Find where the given text appears and provide that cell's center as [x, y] coordinate. 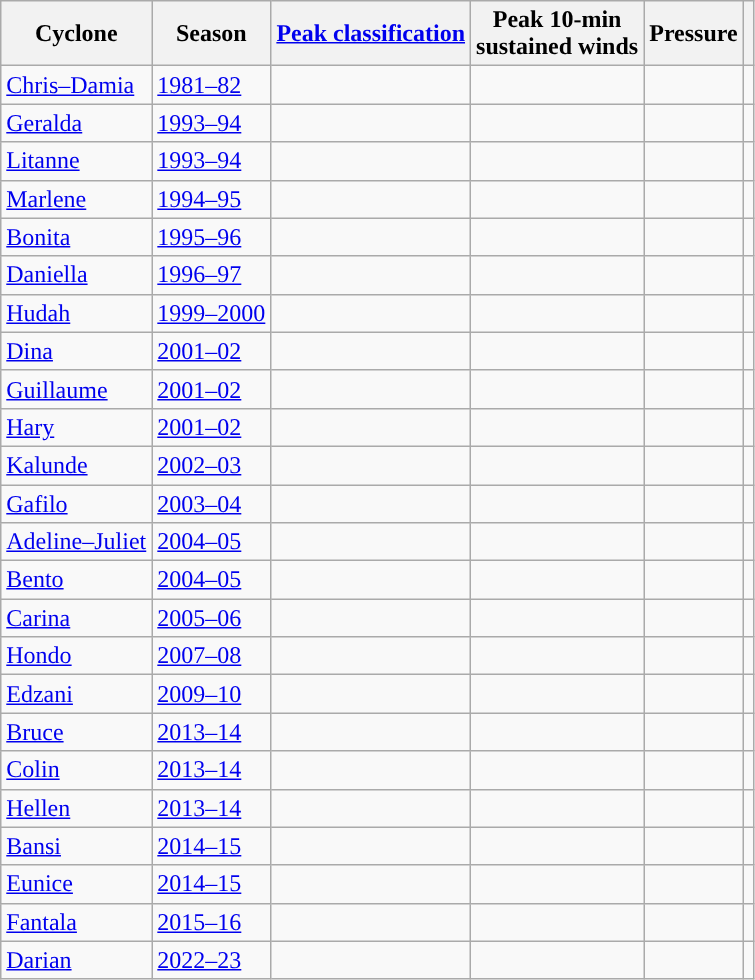
Marlene [76, 199]
1995–96 [212, 237]
Hondo [76, 656]
Pressure [694, 34]
1981–82 [212, 85]
Dina [76, 351]
Kalunde [76, 465]
2015–16 [212, 922]
Bonita [76, 237]
Guillaume [76, 389]
1999–2000 [212, 313]
Edzani [76, 694]
Hellen [76, 808]
2022–23 [212, 960]
Eunice [76, 884]
Carina [76, 618]
Bruce [76, 732]
Daniella [76, 275]
1996–97 [212, 275]
Cyclone [76, 34]
Hudah [76, 313]
2003–04 [212, 503]
1994–95 [212, 199]
Season [212, 34]
2007–08 [212, 656]
Bento [76, 580]
Bansi [76, 846]
2005–06 [212, 618]
Gafilo [76, 503]
Adeline–Juliet [76, 542]
Litanne [76, 161]
Peak 10-minsustained winds [558, 34]
Chris–Damia [76, 85]
Geralda [76, 123]
2002–03 [212, 465]
Fantala [76, 922]
Darian [76, 960]
2009–10 [212, 694]
Colin [76, 770]
Hary [76, 427]
Peak classification [371, 34]
